Pinpoint the cell where the given text exists, returning its (x, y) midpoint coordinate. 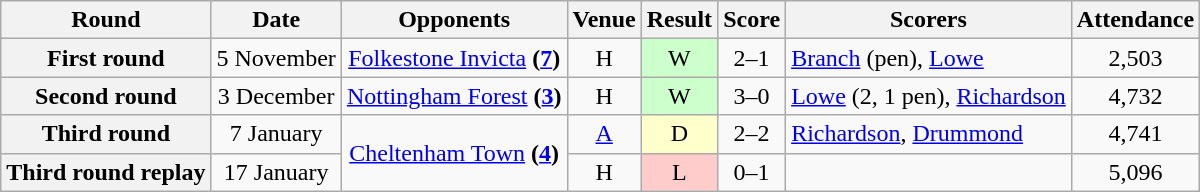
Nottingham Forest (3) (454, 96)
3 December (276, 96)
Branch (pen), Lowe (929, 58)
D (679, 134)
Cheltenham Town (4) (454, 153)
A (604, 134)
First round (106, 58)
Third round (106, 134)
Richardson, Drummond (929, 134)
Folkestone Invicta (7) (454, 58)
17 January (276, 172)
L (679, 172)
4,741 (1135, 134)
3–0 (752, 96)
2–1 (752, 58)
Venue (604, 20)
Third round replay (106, 172)
7 January (276, 134)
4,732 (1135, 96)
Date (276, 20)
5,096 (1135, 172)
2–2 (752, 134)
0–1 (752, 172)
5 November (276, 58)
2,503 (1135, 58)
Round (106, 20)
Result (679, 20)
Lowe (2, 1 pen), Richardson (929, 96)
Scorers (929, 20)
Second round (106, 96)
Attendance (1135, 20)
Opponents (454, 20)
Score (752, 20)
